Pinpoint the cell where the given text exists, returning its [X, Y] midpoint coordinate. 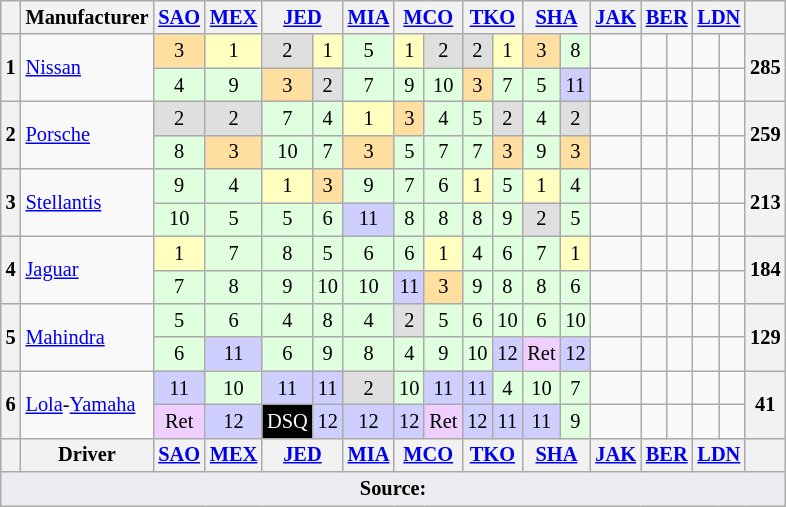
41 [765, 404]
Driver [88, 455]
184 [765, 270]
DSQ [287, 421]
Porsche [88, 134]
Nissan [88, 68]
129 [765, 336]
Stellantis [88, 202]
Manufacturer [88, 17]
Source: [394, 489]
Mahindra [88, 336]
259 [765, 134]
Lola-Yamaha [88, 404]
213 [765, 202]
285 [765, 68]
Jaguar [88, 270]
